Detect which cell encompasses the target text, then output its [x, y] center coordinate. 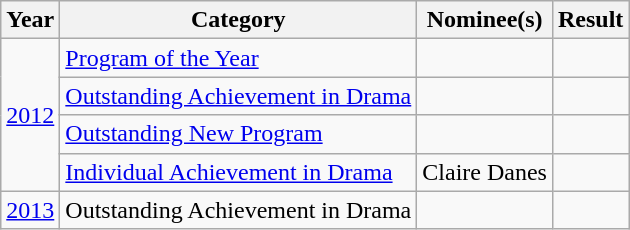
Individual Achievement in Drama [238, 172]
2013 [30, 210]
Category [238, 20]
Year [30, 20]
Claire Danes [485, 172]
2012 [30, 115]
Nominee(s) [485, 20]
Result [590, 20]
Outstanding New Program [238, 134]
Program of the Year [238, 58]
